Capture the cell that displays the provided text and extract its [x, y] central coordinate. 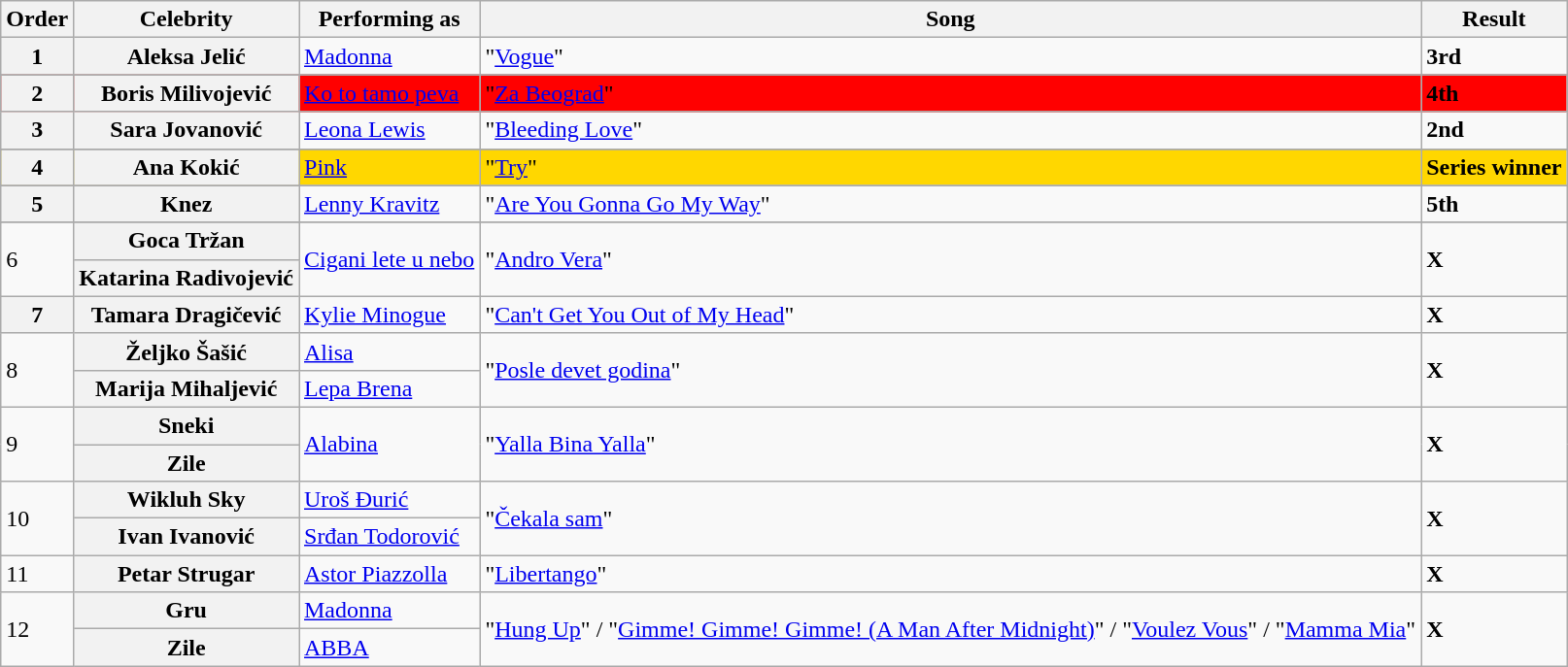
2nd [1494, 130]
Performing as [390, 19]
Gru [187, 611]
Celebrity [187, 19]
Sneki [187, 425]
Astor Piazzolla [390, 574]
5 [37, 204]
"Bleeding Love" [950, 130]
12 [37, 629]
"Čekala sam" [950, 518]
Kylie Minogue [390, 315]
Željko Šašić [187, 351]
"Libertango" [950, 574]
Order [37, 19]
Katarina Radivojević [187, 278]
Ivan Ivanović [187, 537]
Leona Lewis [390, 130]
Tamara Dragičević [187, 315]
Marija Mihaljević [187, 388]
6 [37, 259]
3rd [1494, 56]
"Yalla Bina Yalla" [950, 444]
Series winner [1494, 167]
10 [37, 518]
4th [1494, 93]
ABBA [390, 648]
"Try" [950, 167]
Result [1494, 19]
"Can't Get You Out of My Head" [950, 315]
2 [37, 93]
Petar Strugar [187, 574]
7 [37, 315]
"Are You Gonna Go My Way" [950, 204]
"Vogue" [950, 56]
Lepa Brena [390, 388]
Song [950, 19]
Goca Tržan [187, 241]
Knez [187, 204]
4 [37, 167]
8 [37, 370]
Aleksa Jelić [187, 56]
Ana Kokić [187, 167]
Alabina [390, 444]
11 [37, 574]
Alisa [390, 351]
Lenny Kravitz [390, 204]
Boris Milivojević [187, 93]
Sara Jovanović [187, 130]
3 [37, 130]
"Za Beograd" [950, 93]
Srđan Todorović [390, 537]
Uroš Đurić [390, 500]
Wikluh Sky [187, 500]
"Andro Vera" [950, 259]
Pink [390, 167]
1 [37, 56]
5th [1494, 204]
"Posle devet godina" [950, 370]
Ko to tamo peva [390, 93]
"Hung Up" / "Gimme! Gimme! Gimme! (A Man After Midnight)" / "Voulez Vous" / "Mamma Mia" [950, 629]
Cigani lete u nebo [390, 259]
9 [37, 444]
